Capture the cell that displays the provided text and extract its (x, y) central coordinate. 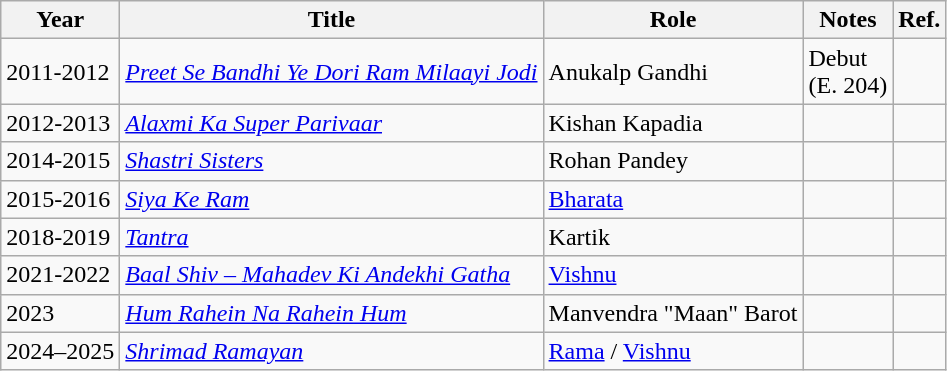
2015-2016 (60, 199)
Notes (848, 20)
2023 (60, 313)
Alaxmi Ka Super Parivaar (332, 123)
Debut(E. 204) (848, 72)
2024–2025 (60, 351)
Siya Ke Ram (332, 199)
Anukalp Gandhi (673, 72)
2014-2015 (60, 161)
Manvendra "Maan" Barot (673, 313)
2012-2013 (60, 123)
Title (332, 20)
Shrimad Ramayan (332, 351)
Shastri Sisters (332, 161)
2018-2019 (60, 237)
Vishnu (673, 275)
Preet Se Bandhi Ye Dori Ram Milaayi Jodi (332, 72)
Bharata (673, 199)
Rama / Vishnu (673, 351)
Kartik (673, 237)
Rohan Pandey (673, 161)
Hum Rahein Na Rahein Hum (332, 313)
2021-2022 (60, 275)
Kishan Kapadia (673, 123)
Year (60, 20)
Baal Shiv – Mahadev Ki Andekhi Gatha (332, 275)
2011-2012 (60, 72)
Ref. (920, 20)
Role (673, 20)
Tantra (332, 237)
